Find where the given text appears and provide that cell's center as [x, y] coordinate. 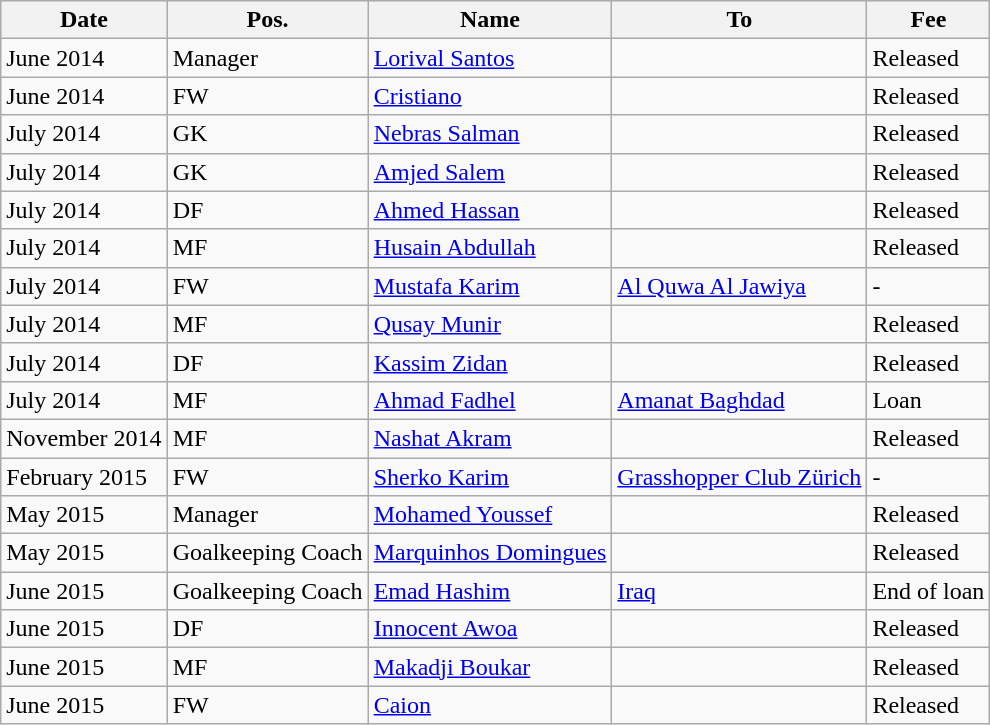
Sherko Karim [490, 477]
Marquinhos Domingues [490, 553]
Nashat Akram [490, 438]
Date [84, 20]
Qusay Munir [490, 324]
Fee [928, 20]
Makadji Boukar [490, 667]
Amjed Salem [490, 172]
November 2014 [84, 438]
Kassim Zidan [490, 362]
Emad Hashim [490, 591]
Husain Abdullah [490, 248]
Mustafa Karim [490, 286]
Ahmad Fadhel [490, 400]
Loan [928, 400]
Caion [490, 705]
February 2015 [84, 477]
Name [490, 20]
Al Quwa Al Jawiya [740, 286]
Cristiano [490, 96]
Ahmed Hassan [490, 210]
End of loan [928, 591]
Grasshopper Club Zürich [740, 477]
Nebras Salman [490, 134]
To [740, 20]
Iraq [740, 591]
Mohamed Youssef [490, 515]
Amanat Baghdad [740, 400]
Lorival Santos [490, 58]
Innocent Awoa [490, 629]
Pos. [268, 20]
